Capture the cell that displays the provided text and extract its [x, y] central coordinate. 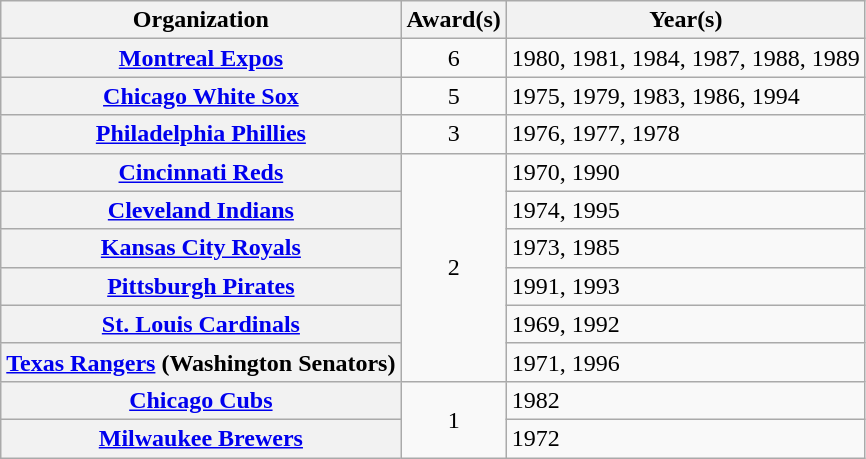
Kansas City Royals [201, 248]
1982 [686, 400]
1980, 1981, 1984, 1987, 1988, 1989 [686, 58]
Year(s) [686, 20]
1972 [686, 438]
1 [454, 419]
Philadelphia Phillies [201, 134]
1974, 1995 [686, 210]
Cleveland Indians [201, 210]
Milwaukee Brewers [201, 438]
6 [454, 58]
5 [454, 96]
3 [454, 134]
Chicago White Sox [201, 96]
1971, 1996 [686, 362]
Montreal Expos [201, 58]
Award(s) [454, 20]
Cincinnati Reds [201, 172]
St. Louis Cardinals [201, 324]
Organization [201, 20]
1970, 1990 [686, 172]
1973, 1985 [686, 248]
1976, 1977, 1978 [686, 134]
Texas Rangers (Washington Senators) [201, 362]
1969, 1992 [686, 324]
Chicago Cubs [201, 400]
2 [454, 267]
1975, 1979, 1983, 1986, 1994 [686, 96]
Pittsburgh Pirates [201, 286]
1991, 1993 [686, 286]
